Detect which cell encompasses the target text, then output its (X, Y) center coordinate. 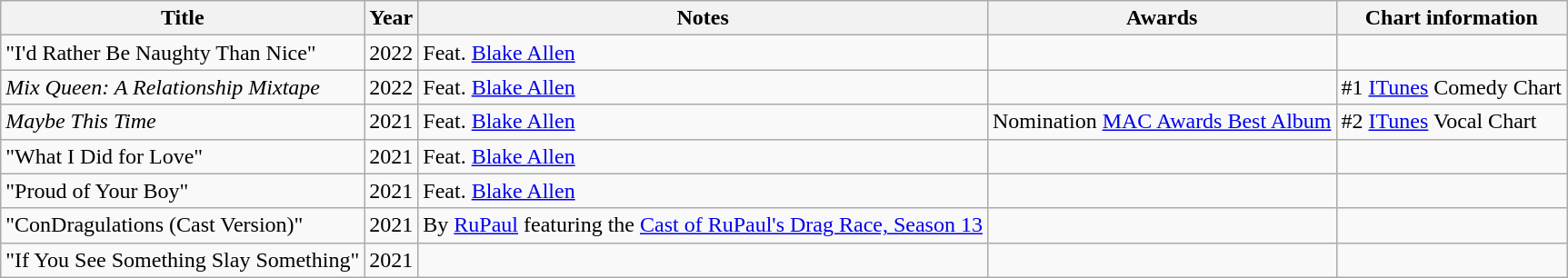
#2 ITunes Vocal Chart (1452, 122)
Nomination MAC Awards Best Album (1162, 122)
Year (391, 18)
"Proud of Your Boy" (183, 191)
"I'd Rather Be Naughty Than Nice" (183, 53)
"ConDragulations (Cast Version)" (183, 225)
Mix Queen: A Relationship Mixtape (183, 87)
"What I Did for Love" (183, 156)
Awards (1162, 18)
"If You See Something Slay Something" (183, 260)
Notes (704, 18)
By RuPaul featuring the Cast of RuPaul's Drag Race, Season 13 (704, 225)
Title (183, 18)
Chart information (1452, 18)
#1 ITunes Comedy Chart (1452, 87)
Maybe This Time (183, 122)
